For the text-containing cell, return its midpoint in (X, Y) coordinate format. 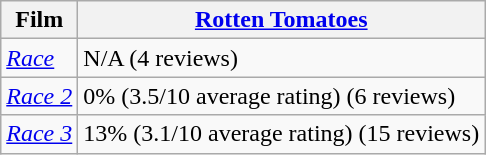
Race (40, 58)
0% (3.5/10 average rating) (6 reviews) (282, 96)
Rotten Tomatoes (282, 20)
Film (40, 20)
Race 3 (40, 134)
N/A (4 reviews) (282, 58)
13% (3.1/10 average rating) (15 reviews) (282, 134)
Race 2 (40, 96)
